Output the [X, Y] coordinate of the center of the cell containing the given text.  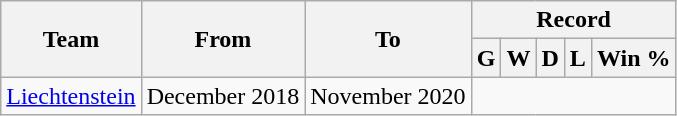
Liechtenstein [71, 96]
From [223, 39]
To [388, 39]
G [486, 58]
Win % [634, 58]
Team [71, 39]
December 2018 [223, 96]
Record [574, 20]
November 2020 [388, 96]
D [550, 58]
L [578, 58]
W [518, 58]
